Output the [x, y] coordinate of the center of the cell containing the given text.  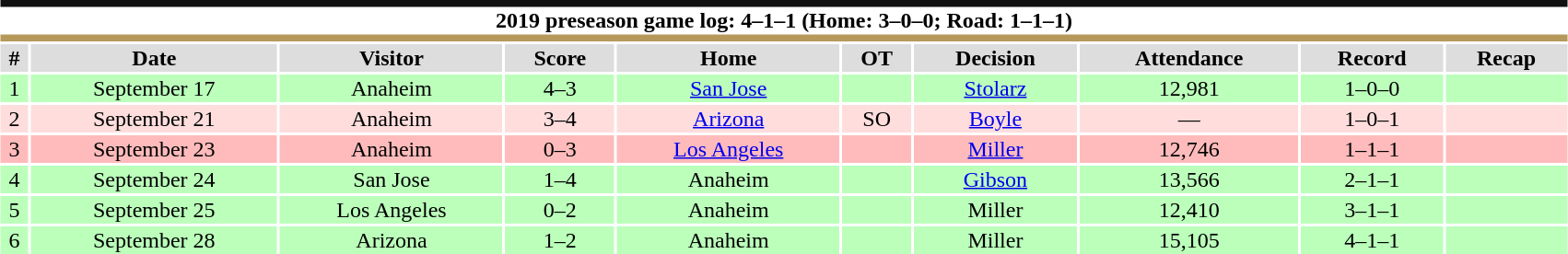
# [15, 58]
1–1–1 [1373, 149]
2019 preseason game log: 4–1–1 (Home: 3–0–0; Road: 1–1–1) [784, 20]
Decision [995, 58]
4 [15, 179]
5 [15, 210]
Home [729, 58]
4–3 [560, 88]
3–4 [560, 119]
SO [876, 119]
1–0–1 [1373, 119]
Gibson [995, 179]
Score [560, 58]
September 21 [154, 119]
15,105 [1189, 240]
4–1–1 [1373, 240]
Boyle [995, 119]
1–0–0 [1373, 88]
Date [154, 58]
September 28 [154, 240]
Record [1373, 58]
6 [15, 240]
Stolarz [995, 88]
2–1–1 [1373, 179]
0–3 [560, 149]
September 17 [154, 88]
3 [15, 149]
— [1189, 119]
12,981 [1189, 88]
0–2 [560, 210]
12,410 [1189, 210]
1–4 [560, 179]
Visitor [392, 58]
2 [15, 119]
1 [15, 88]
3–1–1 [1373, 210]
13,566 [1189, 179]
OT [876, 58]
Recap [1506, 58]
Attendance [1189, 58]
September 25 [154, 210]
12,746 [1189, 149]
1–2 [560, 240]
September 23 [154, 149]
September 24 [154, 179]
